Search for the cell housing the specified text and yield its (x, y) center coordinate. 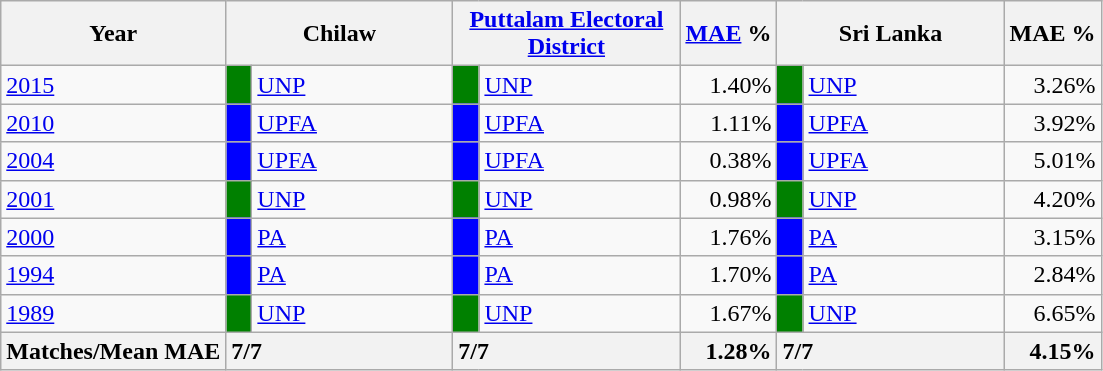
1.67% (728, 313)
2.84% (1052, 275)
1.40% (728, 85)
Matches/Mean MAE (114, 351)
3.26% (1052, 85)
2015 (114, 85)
2001 (114, 199)
5.01% (1052, 161)
1989 (114, 313)
4.15% (1052, 351)
1994 (114, 275)
2000 (114, 237)
Year (114, 34)
1.76% (728, 237)
1.70% (728, 275)
Puttalam Electoral District (566, 34)
2010 (114, 123)
6.65% (1052, 313)
1.11% (728, 123)
0.98% (728, 199)
4.20% (1052, 199)
2004 (114, 161)
1.28% (728, 351)
Chilaw (340, 34)
3.92% (1052, 123)
0.38% (728, 161)
Sri Lanka (890, 34)
3.15% (1052, 237)
